Determine the [x, y] coordinate at the center of the cell enclosing the given text.  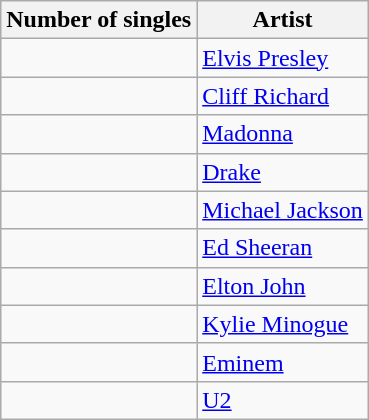
Elton John [283, 286]
Kylie Minogue [283, 324]
Ed Sheeran [283, 248]
Madonna [283, 134]
Elvis Presley [283, 58]
Number of singles [99, 20]
Artist [283, 20]
Drake [283, 172]
Cliff Richard [283, 96]
Eminem [283, 362]
Michael Jackson [283, 210]
U2 [283, 400]
